Detect which cell encompasses the target text, then output its (x, y) center coordinate. 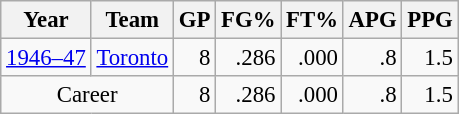
Career (88, 95)
FG% (248, 20)
1946–47 (46, 58)
GP (194, 20)
Team (132, 20)
APG (372, 20)
Toronto (132, 58)
Year (46, 20)
PPG (430, 20)
FT% (312, 20)
